Pinpoint the cell where the given text exists, returning its [X, Y] midpoint coordinate. 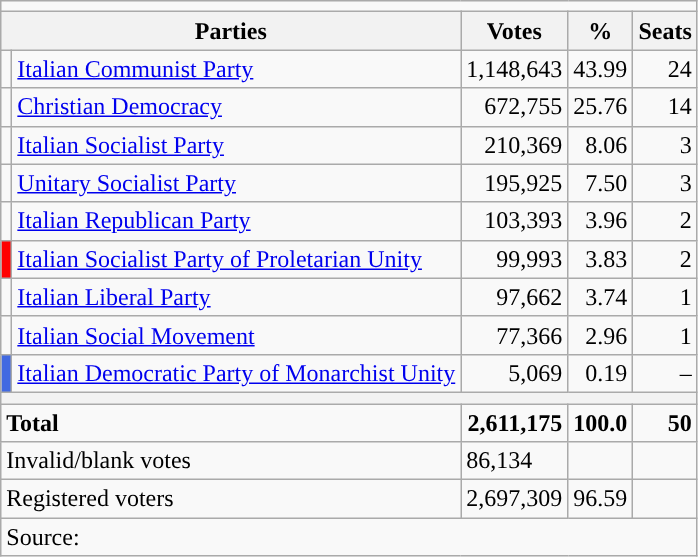
100.0 [600, 423]
96.59 [600, 499]
672,755 [514, 107]
86,134 [514, 461]
Christian Democracy [236, 107]
50 [665, 423]
Seats [665, 31]
– [665, 373]
Votes [514, 31]
24 [665, 69]
Italian Liberal Party [236, 297]
2,697,309 [514, 499]
3.83 [600, 259]
43.99 [600, 69]
Italian Social Movement [236, 335]
210,369 [514, 145]
3.96 [600, 221]
25.76 [600, 107]
195,925 [514, 183]
14 [665, 107]
2,611,175 [514, 423]
Source: [350, 537]
Registered voters [231, 499]
Unitary Socialist Party [236, 183]
Parties [231, 31]
3.74 [600, 297]
Italian Communist Party [236, 69]
Italian Socialist Party of Proletarian Unity [236, 259]
5,069 [514, 373]
97,662 [514, 297]
8.06 [600, 145]
0.19 [600, 373]
1,148,643 [514, 69]
7.50 [600, 183]
Invalid/blank votes [231, 461]
103,393 [514, 221]
Total [231, 423]
% [600, 31]
Italian Republican Party [236, 221]
99,993 [514, 259]
Italian Socialist Party [236, 145]
Italian Democratic Party of Monarchist Unity [236, 373]
2.96 [600, 335]
77,366 [514, 335]
